Locate the cell with the specified text and output its (x, y) center coordinate. 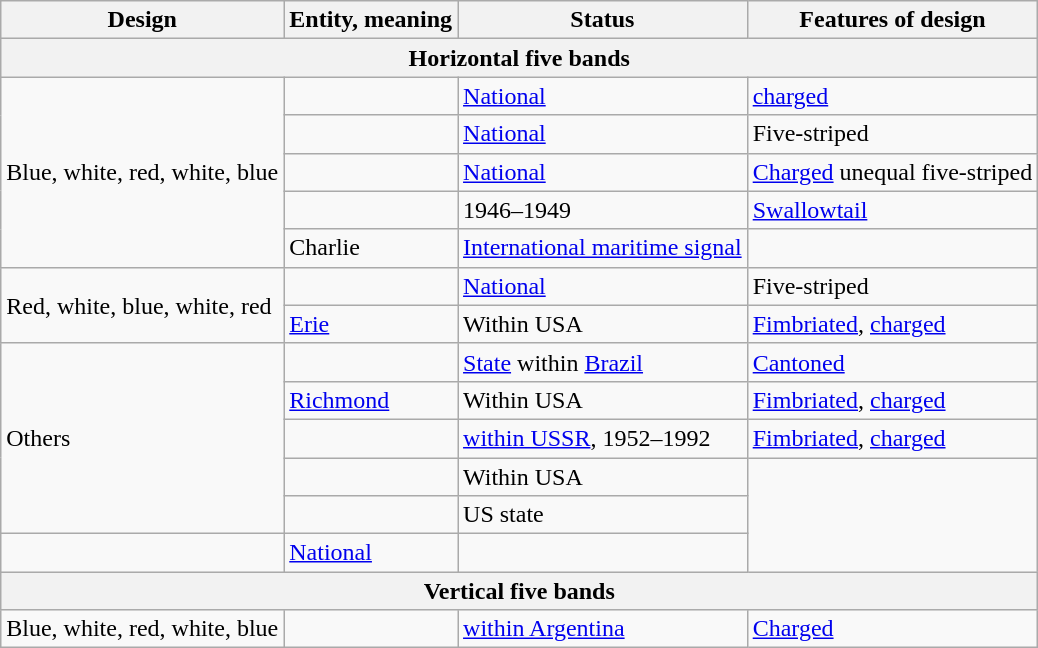
charged (892, 96)
within USSR, 1952–1992 (603, 438)
Features of design (892, 20)
Charged unequal five-striped (892, 172)
within Argentina (603, 629)
Vertical five bands (520, 591)
Horizontal five bands (520, 58)
Charlie (371, 248)
Swallowtail (892, 210)
Others (142, 438)
Design (142, 20)
Status (603, 20)
International maritime signal (603, 248)
Cantoned (892, 362)
State within Brazil (603, 362)
Charged (892, 629)
Erie (371, 324)
Richmond (371, 400)
1946–1949 (603, 210)
Entity, meaning (371, 20)
Red, white, blue, white, red (142, 305)
US state (603, 515)
